Output the (x, y) coordinate of the center of the cell containing the given text.  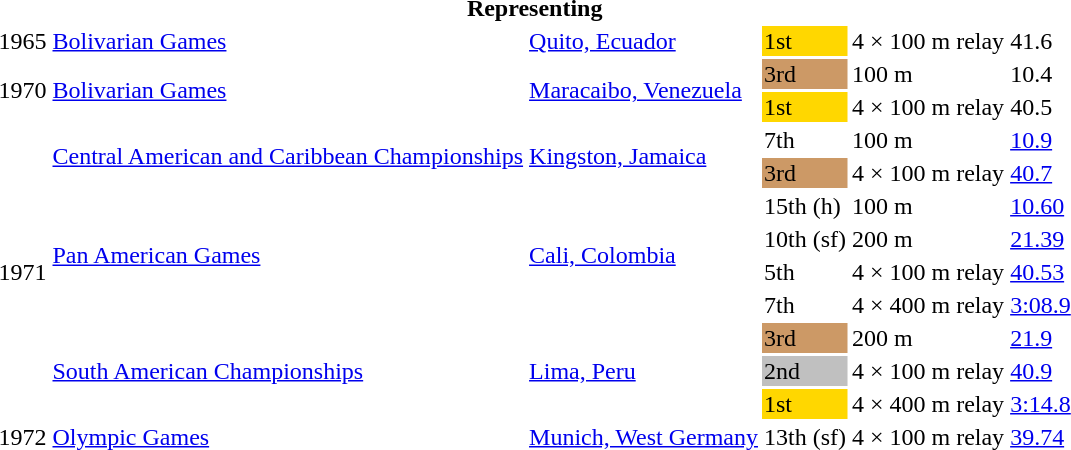
5th (804, 272)
Lima, Peru (644, 371)
15th (h) (804, 206)
2nd (804, 371)
Pan American Games (288, 256)
South American Championships (288, 371)
Maracaibo, Venezuela (644, 90)
Central American and Caribbean Championships (288, 156)
Cali, Colombia (644, 256)
Kingston, Jamaica (644, 156)
Quito, Ecuador (644, 41)
10th (sf) (804, 239)
